Search for the cell housing the specified text and yield its (X, Y) center coordinate. 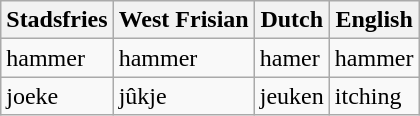
Stadsfries (57, 20)
hamer (292, 58)
joeke (57, 96)
Dutch (292, 20)
English (374, 20)
West Frisian (184, 20)
jûkje (184, 96)
itching (374, 96)
jeuken (292, 96)
